Pinpoint the cell where the given text exists, returning its [X, Y] midpoint coordinate. 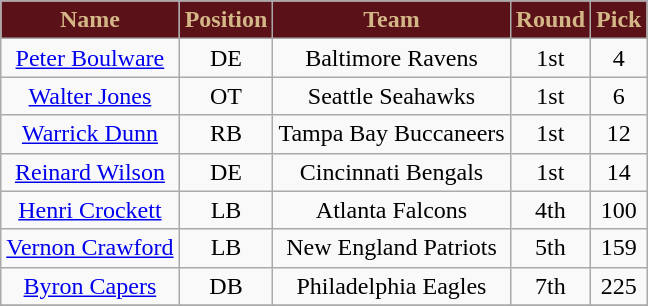
Warrick Dunn [90, 134]
RB [226, 134]
Byron Capers [90, 286]
OT [226, 96]
Cincinnati Bengals [392, 172]
Tampa Bay Buccaneers [392, 134]
6 [619, 96]
DB [226, 286]
Round [550, 20]
Peter Boulware [90, 58]
4th [550, 210]
159 [619, 248]
Seattle Seahawks [392, 96]
225 [619, 286]
New England Patriots [392, 248]
Atlanta Falcons [392, 210]
100 [619, 210]
Vernon Crawford [90, 248]
Name [90, 20]
14 [619, 172]
4 [619, 58]
Baltimore Ravens [392, 58]
Position [226, 20]
Henri Crockett [90, 210]
Philadelphia Eagles [392, 286]
Team [392, 20]
Reinard Wilson [90, 172]
7th [550, 286]
5th [550, 248]
12 [619, 134]
Pick [619, 20]
Walter Jones [90, 96]
